From the cell containing the given text, extract its center point as (X, Y) coordinate. 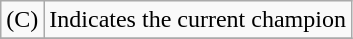
Indicates the current champion (198, 20)
(C) (22, 20)
